Scan for the cell matching the given text and deliver its (x, y) coordinate at center. 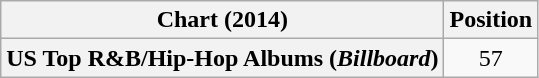
Position (491, 20)
US Top R&B/Hip-Hop Albums (Billboard) (222, 58)
Chart (2014) (222, 20)
57 (491, 58)
